Find where the given text appears and provide that cell's center as [X, Y] coordinate. 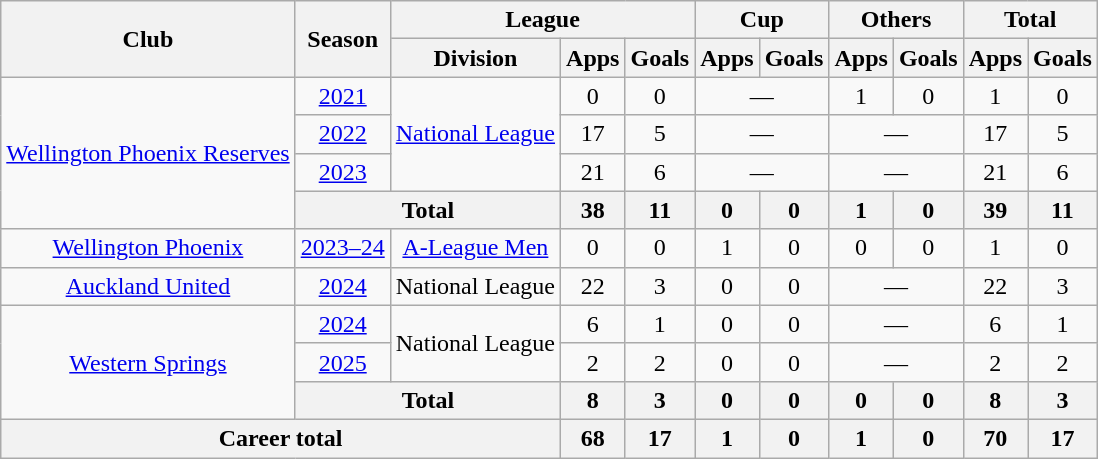
68 [593, 438]
38 [593, 210]
2023 [342, 172]
2025 [342, 362]
Cup [762, 20]
2023–24 [342, 248]
2021 [342, 96]
2022 [342, 134]
39 [995, 210]
Division [475, 58]
Wellington Phoenix [148, 248]
70 [995, 438]
Wellington Phoenix Reserves [148, 153]
Season [342, 39]
Auckland United [148, 286]
Others [896, 20]
A-League Men [475, 248]
League [542, 20]
Western Springs [148, 362]
Career total [281, 438]
Club [148, 39]
